Return the [x, y] coordinate for the center point of the cell that contains the specified text.  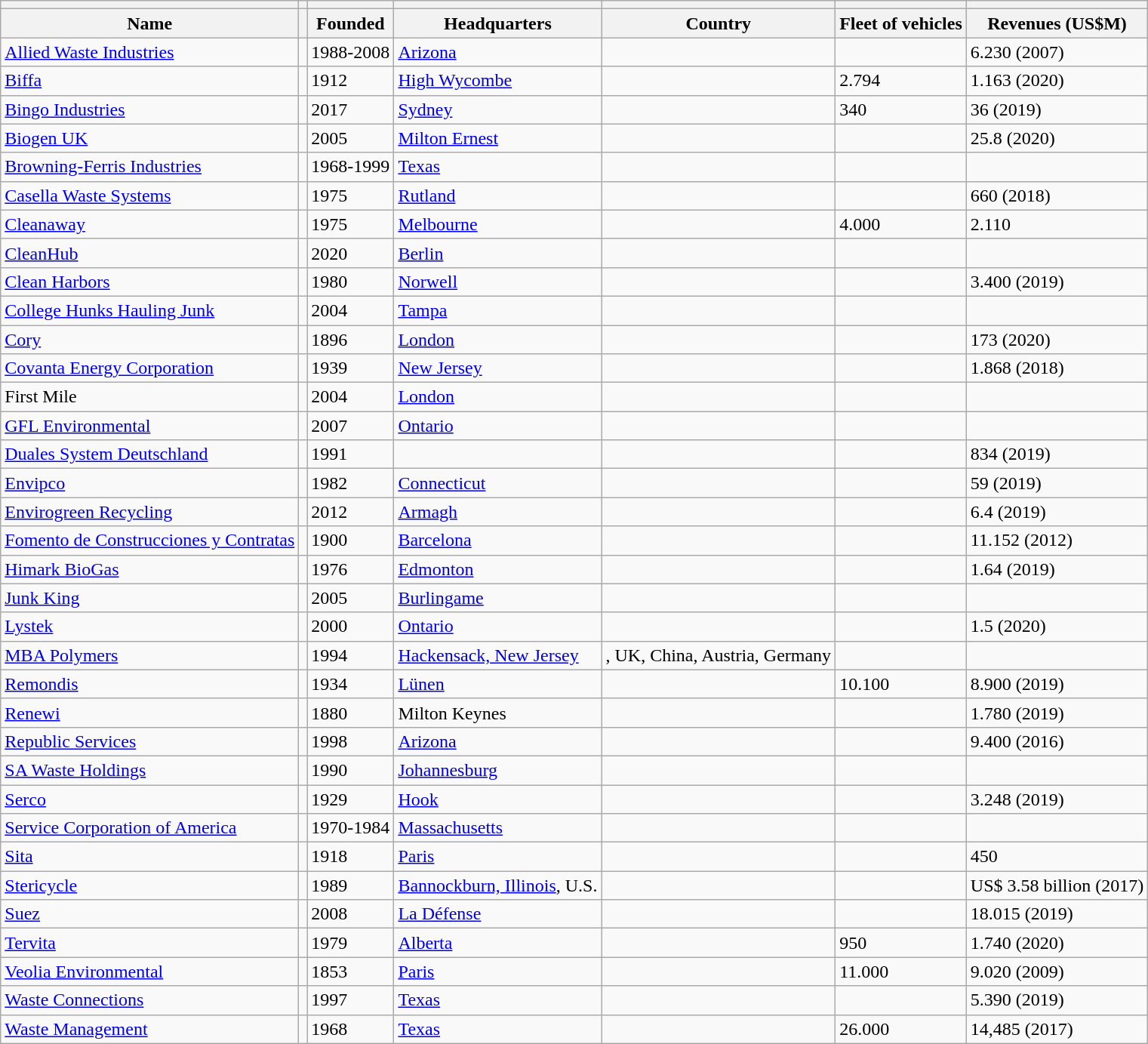
Waste Management [149, 1029]
173 (2020) [1057, 339]
College Hunks Hauling Junk [149, 310]
1.163 (2020) [1057, 81]
Duales System Deutschland [149, 454]
18.015 (2019) [1057, 914]
1929 [350, 799]
2.110 [1057, 224]
Melbourne [498, 224]
26.000 [901, 1029]
1990 [350, 770]
First Mile [149, 397]
Sita [149, 857]
1900 [350, 540]
4.000 [901, 224]
10.100 [901, 684]
Biffa [149, 81]
950 [901, 943]
Barcelona [498, 540]
Alberta [498, 943]
CleanHub [149, 253]
Tervita [149, 943]
Tampa [498, 310]
Headquarters [498, 23]
Armagh [498, 512]
High Wycombe [498, 81]
1988-2008 [350, 52]
3.248 (2019) [1057, 799]
1.780 (2019) [1057, 713]
GFL Environmental [149, 426]
Name [149, 23]
Envirogreen Recycling [149, 512]
Suez [149, 914]
Massachusetts [498, 828]
Serco [149, 799]
Berlin [498, 253]
1994 [350, 655]
1968 [350, 1029]
Country [719, 23]
5.390 (2019) [1057, 1000]
Remondis [149, 684]
1.64 (2019) [1057, 569]
Milton Keynes [498, 713]
2017 [350, 109]
Revenues (US$M) [1057, 23]
2.794 [901, 81]
US$ 3.58 billion (2017) [1057, 885]
Milton Ernest [498, 138]
11.000 [901, 972]
Fleet of vehicles [901, 23]
6.4 (2019) [1057, 512]
Waste Connections [149, 1000]
Veolia Environmental [149, 972]
1991 [350, 454]
1880 [350, 713]
1939 [350, 368]
Lystek [149, 627]
1896 [350, 339]
1989 [350, 885]
Himark BioGas [149, 569]
Founded [350, 23]
SA Waste Holdings [149, 770]
8.900 (2019) [1057, 684]
Sydney [498, 109]
Fomento de Construcciones y Contratas [149, 540]
New Jersey [498, 368]
2000 [350, 627]
, UK, China, Austria, Germany [719, 655]
2020 [350, 253]
Republic Services [149, 741]
Cory [149, 339]
25.8 (2020) [1057, 138]
36 (2019) [1057, 109]
2007 [350, 426]
Norwell [498, 282]
834 (2019) [1057, 454]
1.5 (2020) [1057, 627]
Service Corporation of America [149, 828]
9.400 (2016) [1057, 741]
660 (2018) [1057, 196]
1918 [350, 857]
Allied Waste Industries [149, 52]
Stericycle [149, 885]
Edmonton [498, 569]
Hook [498, 799]
2012 [350, 512]
Biogen UK [149, 138]
1.868 (2018) [1057, 368]
Connecticut [498, 483]
2008 [350, 914]
340 [901, 109]
6.230 (2007) [1057, 52]
MBA Polymers [149, 655]
Bannockburn, Illinois, U.S. [498, 885]
450 [1057, 857]
1998 [350, 741]
1912 [350, 81]
1976 [350, 569]
Cleanaway [149, 224]
Renewi [149, 713]
Junk King [149, 598]
1997 [350, 1000]
Lünen [498, 684]
La Défense [498, 914]
14,485 (2017) [1057, 1029]
59 (2019) [1057, 483]
Clean Harbors [149, 282]
1934 [350, 684]
9.020 (2009) [1057, 972]
1979 [350, 943]
Hackensack, New Jersey [498, 655]
1853 [350, 972]
Burlingame [498, 598]
Rutland [498, 196]
1.740 (2020) [1057, 943]
Covanta Energy Corporation [149, 368]
1982 [350, 483]
11.152 (2012) [1057, 540]
1968-1999 [350, 167]
1970-1984 [350, 828]
3.400 (2019) [1057, 282]
Bingo Industries [149, 109]
Envipco [149, 483]
Browning-Ferris Industries [149, 167]
Casella Waste Systems [149, 196]
Johannesburg [498, 770]
1980 [350, 282]
